Determine the (X, Y) coordinate at the center of the cell enclosing the given text.  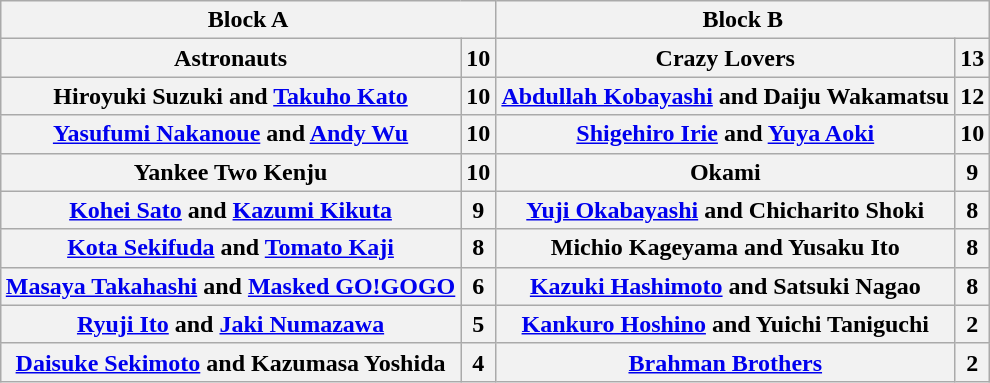
6 (478, 286)
Masaya Takahashi and Masked GO!GOGO (230, 286)
4 (478, 362)
Astronauts (230, 58)
Yankee Two Kenju (230, 172)
Yuji Okabayashi and Chicharito Shoki (726, 210)
Block A (248, 20)
Crazy Lovers (726, 58)
Hiroyuki Suzuki and Takuho Kato (230, 96)
Block B (743, 20)
Shigehiro Irie and Yuya Aoki (726, 134)
Ryuji Ito and Jaki Numazawa (230, 324)
Abdullah Kobayashi and Daiju Wakamatsu (726, 96)
13 (972, 58)
Yasufumi Nakanoue and Andy Wu (230, 134)
Okami (726, 172)
Kankuro Hoshino and Yuichi Taniguchi (726, 324)
Kazuki Hashimoto and Satsuki Nagao (726, 286)
Kota Sekifuda and Tomato Kaji (230, 248)
Daisuke Sekimoto and Kazumasa Yoshida (230, 362)
Kohei Sato and Kazumi Kikuta (230, 210)
5 (478, 324)
Brahman Brothers (726, 362)
12 (972, 96)
Michio Kageyama and Yusaku Ito (726, 248)
